Pinpoint the cell where the given text exists, returning its [X, Y] midpoint coordinate. 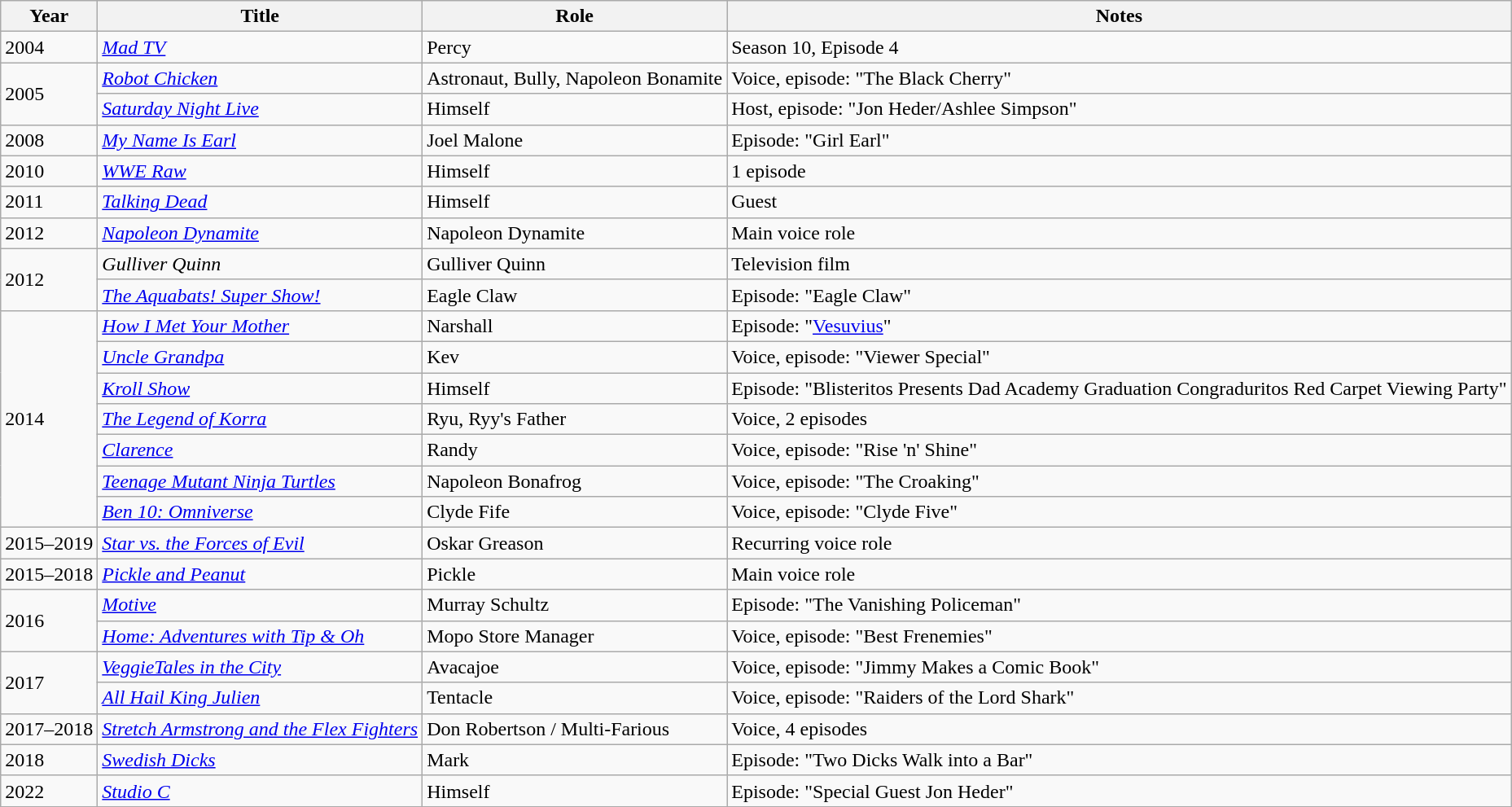
My Name Is Earl [261, 140]
Notes [1119, 16]
Season 10, Episode 4 [1119, 47]
Voice, episode: "Clyde Five" [1119, 512]
1 episode [1119, 171]
Ben 10: Omniverse [261, 512]
Voice, 2 episodes [1119, 419]
Stretch Armstrong and the Flex Fighters [261, 729]
2015–2019 [49, 543]
Pickle [575, 574]
Napoleon Bonafrog [575, 481]
Television film [1119, 264]
Studio C [261, 791]
Tentacle [575, 698]
Talking Dead [261, 202]
2018 [49, 760]
Episode: "Blisteritos Presents Dad Academy Graduation Congraduritos Red Carpet Viewing Party" [1119, 388]
Title [261, 16]
Host, episode: "Jon Heder/Ashlee Simpson" [1119, 109]
Avacajoe [575, 667]
Episode: "Eagle Claw" [1119, 295]
Voice, episode: "Best Frenemies" [1119, 636]
2017–2018 [49, 729]
Pickle and Peanut [261, 574]
Teenage Mutant Ninja Turtles [261, 481]
Star vs. the Forces of Evil [261, 543]
Episode: "The Vanishing Policeman" [1119, 605]
Saturday Night Live [261, 109]
2011 [49, 202]
Eagle Claw [575, 295]
Episode: "Vesuvius" [1119, 326]
Uncle Grandpa [261, 357]
Randy [575, 450]
Role [575, 16]
2010 [49, 171]
Narshall [575, 326]
Guest [1119, 202]
Voice, episode: "Viewer Special" [1119, 357]
Voice, episode: "Rise 'n' Shine" [1119, 450]
Year [49, 16]
2017 [49, 682]
Mark [575, 760]
2015–2018 [49, 574]
Episode: "Two Dicks Walk into a Bar" [1119, 760]
Mad TV [261, 47]
Voice, episode: "The Black Cherry" [1119, 78]
Voice, 4 episodes [1119, 729]
WWE Raw [261, 171]
Home: Adventures with Tip & Oh [261, 636]
2005 [49, 94]
Voice, episode: "Raiders of the Lord Shark" [1119, 698]
The Legend of Korra [261, 419]
Mopo Store Manager [575, 636]
2014 [49, 419]
Episode: "Girl Earl" [1119, 140]
Kev [575, 357]
Astronaut, Bully, Napoleon Bonamite [575, 78]
Ryu, Ryy's Father [575, 419]
Robot Chicken [261, 78]
How I Met Your Mother [261, 326]
Voice, episode: "Jimmy Makes a Comic Book" [1119, 667]
Don Robertson / Multi-Farious [575, 729]
2022 [49, 791]
Kroll Show [261, 388]
2008 [49, 140]
All Hail King Julien [261, 698]
Oskar Greason [575, 543]
Percy [575, 47]
2016 [49, 621]
Clarence [261, 450]
The Aquabats! Super Show! [261, 295]
2004 [49, 47]
Motive [261, 605]
Clyde Fife [575, 512]
Voice, episode: "The Croaking" [1119, 481]
Episode: "Special Guest Jon Heder" [1119, 791]
Recurring voice role [1119, 543]
Joel Malone [575, 140]
Swedish Dicks [261, 760]
VeggieTales in the City [261, 667]
Murray Schultz [575, 605]
